Extract the [X, Y] coordinate from the center of the cell holding the provided text.  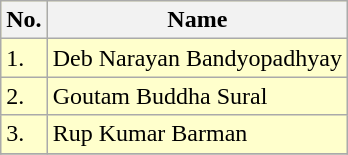
No. [24, 20]
2. [24, 96]
Deb Narayan Bandyopadhyay [197, 58]
Rup Kumar Barman [197, 134]
1. [24, 58]
3. [24, 134]
Goutam Buddha Sural [197, 96]
Name [197, 20]
